Provide the (x, y) coordinate of the cell's center where the given text is located.  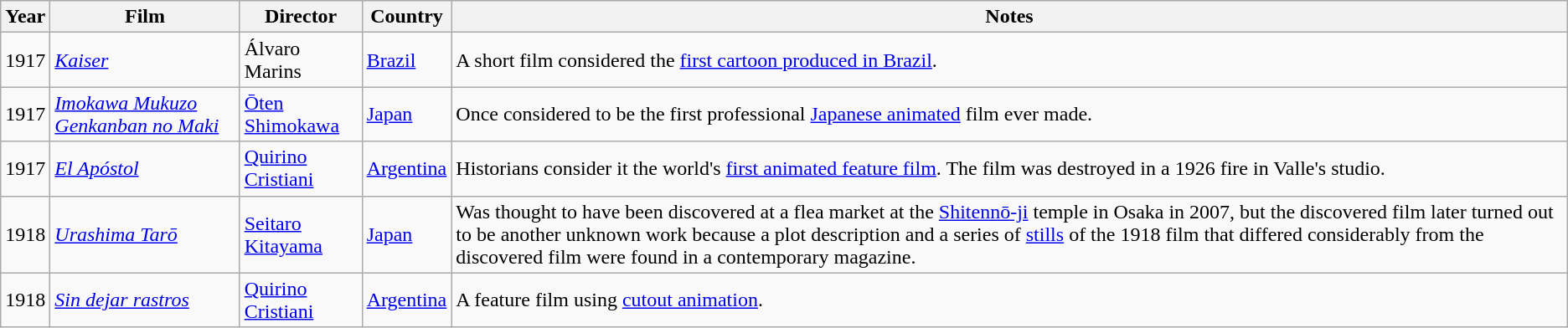
Urashima Tarō (145, 234)
A short film considered the first cartoon produced in Brazil. (1009, 60)
A feature film using cutout animation. (1009, 300)
El Apóstol (145, 169)
Seitaro Kitayama (301, 234)
Once considered to be the first professional Japanese animated film ever made. (1009, 114)
Film (145, 17)
Sin dejar rastros (145, 300)
Kaiser (145, 60)
Imokawa Mukuzo Genkanban no Maki (145, 114)
Brazil (407, 60)
Álvaro Marins (301, 60)
Director (301, 17)
Year (25, 17)
Historians consider it the world's first animated feature film. The film was destroyed in a 1926 fire in Valle's studio. (1009, 169)
Ōten Shimokawa (301, 114)
Notes (1009, 17)
Country (407, 17)
